Scan for the cell matching the given text and deliver its (x, y) coordinate at center. 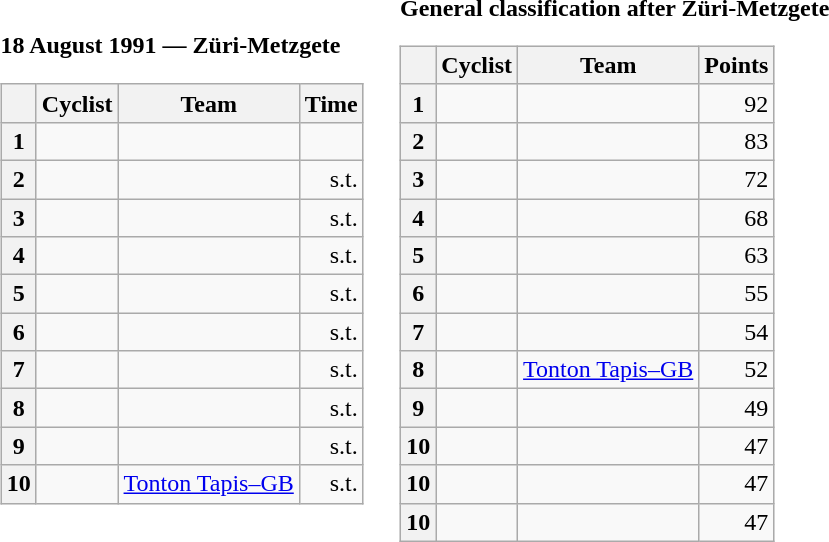
68 (736, 217)
72 (736, 179)
92 (736, 103)
49 (736, 408)
83 (736, 141)
54 (736, 332)
Time (331, 103)
63 (736, 256)
55 (736, 294)
52 (736, 370)
Points (736, 65)
